Locate the cell with the specified text and output its (X, Y) center coordinate. 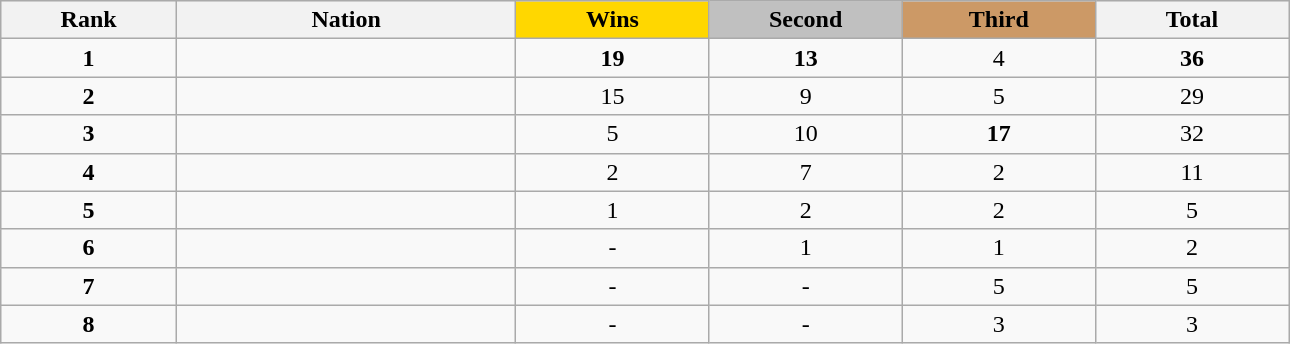
19 (612, 58)
Third (998, 20)
Wins (612, 20)
Total (1192, 20)
11 (1192, 172)
17 (998, 134)
29 (1192, 96)
6 (89, 248)
Rank (89, 20)
9 (806, 96)
36 (1192, 58)
32 (1192, 134)
Nation (346, 20)
Second (806, 20)
8 (89, 324)
15 (612, 96)
10 (806, 134)
13 (806, 58)
